Identify which cell holds the provided text, then report its (X, Y) central coordinate. 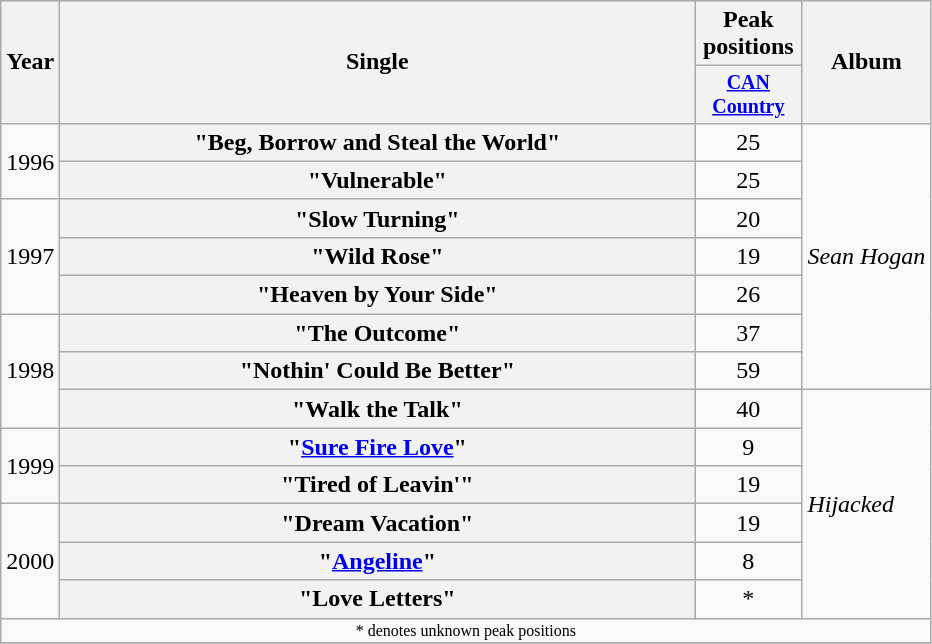
1996 (30, 161)
1998 (30, 371)
20 (748, 218)
"Tired of Leavin'" (378, 485)
Sean Hogan (866, 256)
1999 (30, 466)
26 (748, 295)
"Slow Turning" (378, 218)
Album (866, 62)
"Angeline" (378, 561)
"Vulnerable" (378, 180)
* (748, 599)
"Love Letters" (378, 599)
37 (748, 333)
59 (748, 371)
9 (748, 447)
CAN Country (748, 94)
8 (748, 561)
* denotes unknown peak positions (466, 630)
"Sure Fire Love" (378, 447)
Year (30, 62)
40 (748, 409)
1997 (30, 256)
"The Outcome" (378, 333)
Hijacked (866, 504)
2000 (30, 561)
"Dream Vacation" (378, 523)
"Nothin' Could Be Better" (378, 371)
"Wild Rose" (378, 256)
"Walk the Talk" (378, 409)
"Heaven by Your Side" (378, 295)
Single (378, 62)
"Beg, Borrow and Steal the World" (378, 142)
Peak positions (748, 34)
